Pinpoint the cell where the given text exists, returning its [X, Y] midpoint coordinate. 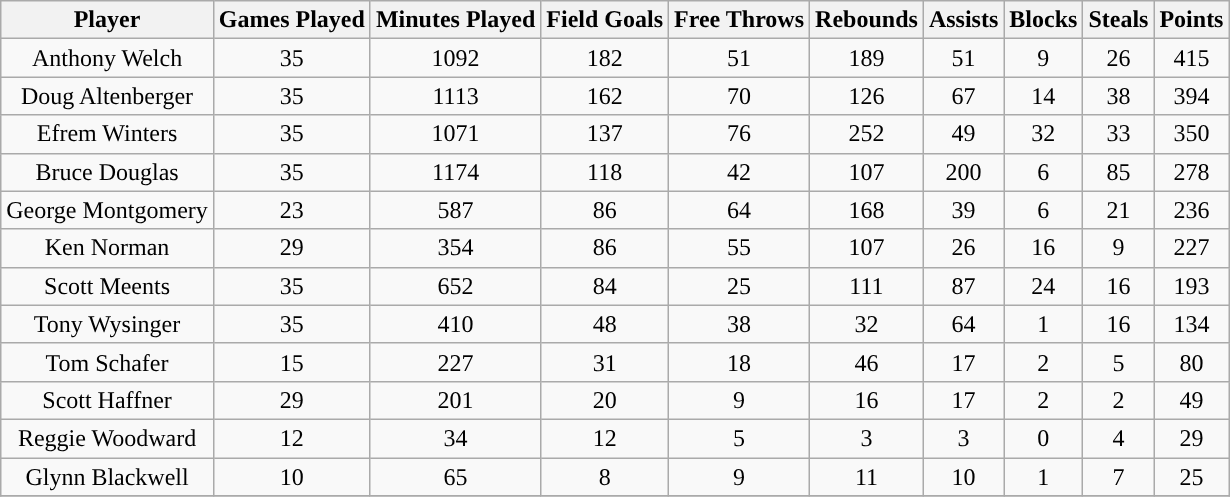
23 [292, 210]
652 [455, 286]
Doug Altenberger [108, 96]
7 [1118, 477]
31 [605, 362]
Tom Schafer [108, 362]
Ken Norman [108, 248]
84 [605, 286]
111 [867, 286]
Games Played [292, 20]
Glynn Blackwell [108, 477]
21 [1118, 210]
Free Throws [740, 20]
162 [605, 96]
Scott Meents [108, 286]
24 [1044, 286]
14 [1044, 96]
193 [1192, 286]
201 [455, 400]
Scott Haffner [108, 400]
Bruce Douglas [108, 172]
182 [605, 58]
80 [1192, 362]
46 [867, 362]
200 [963, 172]
1092 [455, 58]
Anthony Welch [108, 58]
87 [963, 286]
39 [963, 210]
1174 [455, 172]
18 [740, 362]
Minutes Played [455, 20]
394 [1192, 96]
8 [605, 477]
Field Goals [605, 20]
189 [867, 58]
20 [605, 400]
42 [740, 172]
55 [740, 248]
85 [1118, 172]
Tony Wysinger [108, 324]
Points [1192, 20]
236 [1192, 210]
Assists [963, 20]
350 [1192, 134]
67 [963, 96]
118 [605, 172]
Steals [1118, 20]
70 [740, 96]
410 [455, 324]
Player [108, 20]
278 [1192, 172]
George Montgomery [108, 210]
15 [292, 362]
4 [1118, 438]
1071 [455, 134]
415 [1192, 58]
134 [1192, 324]
33 [1118, 134]
252 [867, 134]
76 [740, 134]
Blocks [1044, 20]
65 [455, 477]
11 [867, 477]
126 [867, 96]
48 [605, 324]
354 [455, 248]
137 [605, 134]
168 [867, 210]
587 [455, 210]
0 [1044, 438]
Efrem Winters [108, 134]
1113 [455, 96]
Reggie Woodward [108, 438]
34 [455, 438]
Rebounds [867, 20]
